Provide the [X, Y] coordinate of the cell's center where the given text is located.  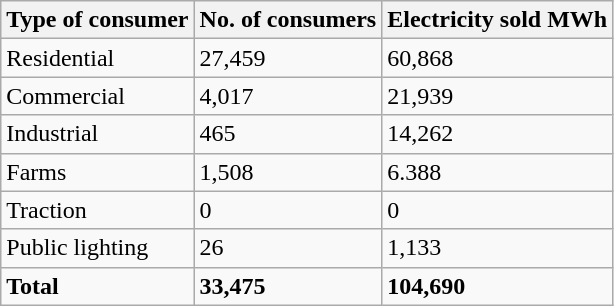
Traction [98, 210]
4,017 [288, 96]
Farms [98, 172]
1,133 [498, 248]
465 [288, 134]
33,475 [288, 286]
14,262 [498, 134]
Electricity sold MWh [498, 20]
26 [288, 248]
6.388 [498, 172]
No. of consumers [288, 20]
Commercial [98, 96]
Type of consumer [98, 20]
Public lighting [98, 248]
Total [98, 286]
104,690 [498, 286]
1,508 [288, 172]
Industrial [98, 134]
21,939 [498, 96]
Residential [98, 58]
27,459 [288, 58]
60,868 [498, 58]
